Capture the cell that displays the provided text and extract its (X, Y) central coordinate. 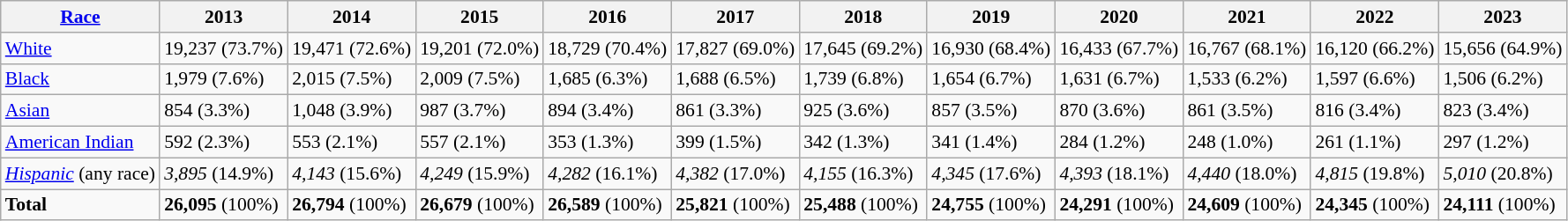
2,009 (7.5%) (480, 79)
342 (1.3%) (862, 143)
1,979 (7.6%) (224, 79)
19,237 (73.7%) (224, 48)
925 (3.6%) (862, 111)
24,609 (100%) (1247, 205)
4,249 (15.9%) (480, 173)
2017 (735, 17)
2,015 (7.5%) (351, 79)
2018 (862, 17)
24,111 (100%) (1503, 205)
861 (3.3%) (735, 111)
5,010 (20.8%) (1503, 173)
18,729 (70.4%) (607, 48)
1,597 (6.6%) (1374, 79)
1,739 (6.8%) (862, 79)
870 (3.6%) (1118, 111)
4,440 (18.0%) (1247, 173)
4,393 (18.1%) (1118, 173)
16,767 (68.1%) (1247, 48)
17,827 (69.0%) (735, 48)
2023 (1503, 17)
861 (3.5%) (1247, 111)
17,645 (69.2%) (862, 48)
816 (3.4%) (1374, 111)
25,821 (100%) (735, 205)
399 (1.5%) (735, 143)
24,291 (100%) (1118, 205)
Total (80, 205)
16,433 (67.7%) (1118, 48)
857 (3.5%) (991, 111)
823 (3.4%) (1503, 111)
2015 (480, 17)
26,095 (100%) (224, 205)
284 (1.2%) (1118, 143)
Black (80, 79)
26,589 (100%) (607, 205)
White (80, 48)
2019 (991, 17)
1,533 (6.2%) (1247, 79)
25,488 (100%) (862, 205)
19,201 (72.0%) (480, 48)
24,755 (100%) (991, 205)
19,471 (72.6%) (351, 48)
1,506 (6.2%) (1503, 79)
1,631 (6.7%) (1118, 79)
4,382 (17.0%) (735, 173)
4,143 (15.6%) (351, 173)
1,048 (3.9%) (351, 111)
2013 (224, 17)
3,895 (14.9%) (224, 173)
Hispanic (any race) (80, 173)
987 (3.7%) (480, 111)
4,155 (16.3%) (862, 173)
341 (1.4%) (991, 143)
2020 (1118, 17)
1,654 (6.7%) (991, 79)
2016 (607, 17)
261 (1.1%) (1374, 143)
4,815 (19.8%) (1374, 173)
1,688 (6.5%) (735, 79)
4,282 (16.1%) (607, 173)
26,679 (100%) (480, 205)
854 (3.3%) (224, 111)
248 (1.0%) (1247, 143)
American Indian (80, 143)
2021 (1247, 17)
4,345 (17.6%) (991, 173)
553 (2.1%) (351, 143)
1,685 (6.3%) (607, 79)
16,930 (68.4%) (991, 48)
24,345 (100%) (1374, 205)
2014 (351, 17)
26,794 (100%) (351, 205)
2022 (1374, 17)
Asian (80, 111)
557 (2.1%) (480, 143)
592 (2.3%) (224, 143)
16,120 (66.2%) (1374, 48)
297 (1.2%) (1503, 143)
894 (3.4%) (607, 111)
Race (80, 17)
15,656 (64.9%) (1503, 48)
353 (1.3%) (607, 143)
